From the cell containing the given text, extract its center point as (x, y) coordinate. 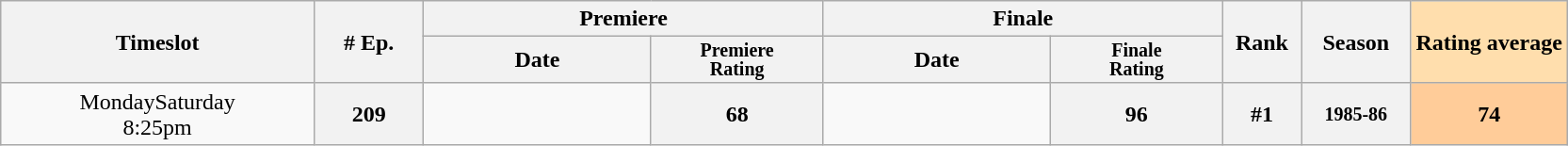
1985-86 (1356, 113)
Rank (1262, 42)
68 (736, 113)
Rating average (1489, 42)
Finale (1023, 19)
96 (1136, 113)
209 (368, 113)
MondaySaturday8:25pm (158, 113)
Timeslot (158, 42)
#1 (1262, 113)
# Ep. (368, 42)
Season (1356, 42)
74 (1489, 113)
PremiereRating (736, 60)
FinaleRating (1136, 60)
Premiere (623, 19)
